Determine the (X, Y) coordinate at the center of the cell enclosing the given text.  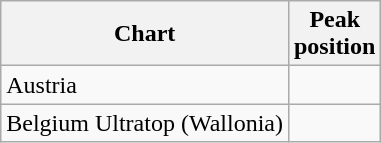
Austria (145, 85)
Belgium Ultratop (Wallonia) (145, 123)
Peakposition (334, 34)
Chart (145, 34)
